Provide the [X, Y] coordinate of the cell's center where the given text is located.  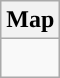
Map [30, 20]
